From the cell containing the given text, extract its center point as [x, y] coordinate. 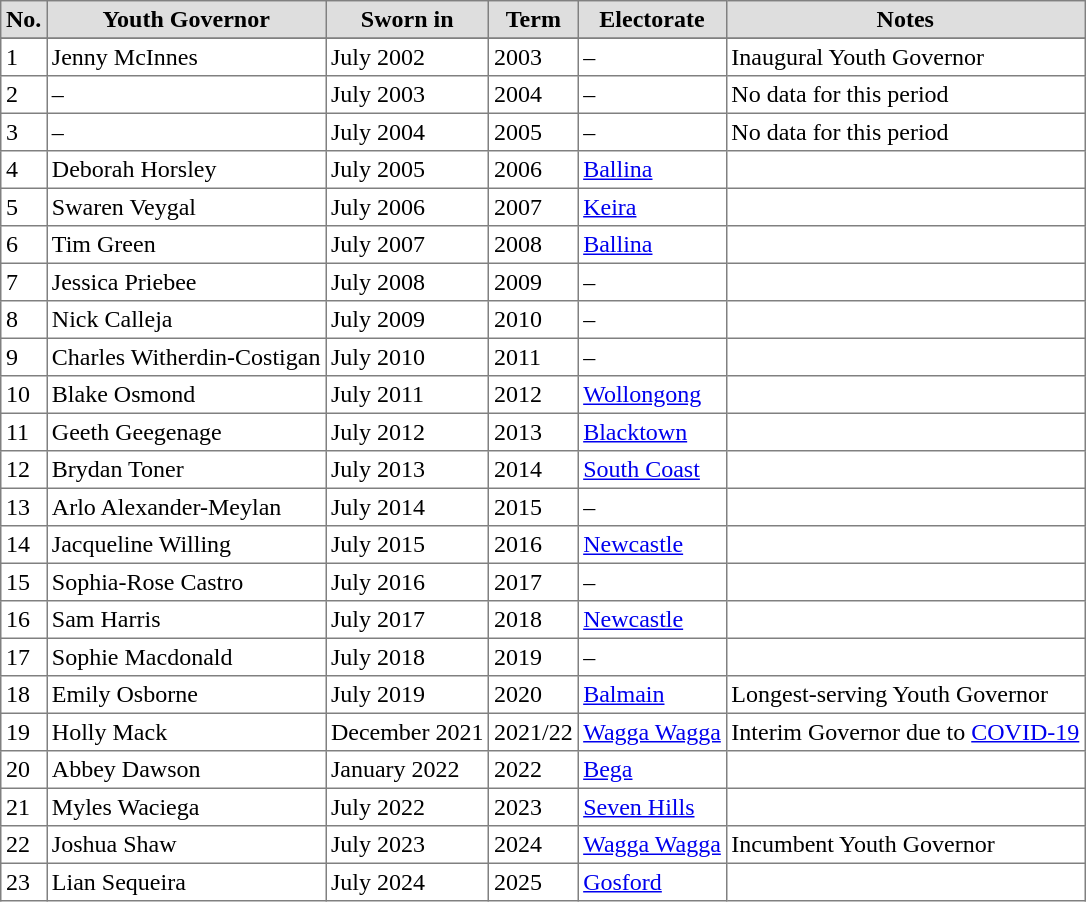
Longest-serving Youth Governor [905, 695]
Arlo Alexander-Meylan [186, 507]
Joshua Shaw [186, 845]
July 2006 [408, 207]
18 [24, 695]
19 [24, 732]
22 [24, 845]
July 2015 [408, 545]
Brydan Toner [186, 470]
10 [24, 395]
1 [24, 57]
Swaren Veygal [186, 207]
July 2018 [408, 657]
Sophia-Rose Castro [186, 582]
11 [24, 432]
Emily Osborne [186, 695]
December 2021 [408, 732]
2017 [534, 582]
2006 [534, 170]
17 [24, 657]
July 2022 [408, 807]
July 2008 [408, 282]
2 [24, 95]
2012 [534, 395]
4 [24, 170]
2008 [534, 245]
5 [24, 207]
Interim Governor due to COVID-19 [905, 732]
3 [24, 132]
2015 [534, 507]
Balmain [652, 695]
Abbey Dawson [186, 770]
July 2003 [408, 95]
2024 [534, 845]
Bega [652, 770]
July 2005 [408, 170]
2007 [534, 207]
2021/22 [534, 732]
2025 [534, 882]
14 [24, 545]
Sworn in [408, 20]
Geeth Geegenage [186, 432]
Charles Witherdin-Costigan [186, 357]
Incumbent Youth Governor [905, 845]
2020 [534, 695]
Notes [905, 20]
July 2007 [408, 245]
Jessica Priebee [186, 282]
July 2011 [408, 395]
Keira [652, 207]
Term [534, 20]
July 2004 [408, 132]
2019 [534, 657]
12 [24, 470]
July 2024 [408, 882]
July 2002 [408, 57]
July 2009 [408, 320]
January 2022 [408, 770]
13 [24, 507]
2009 [534, 282]
July 2013 [408, 470]
July 2016 [408, 582]
23 [24, 882]
South Coast [652, 470]
2023 [534, 807]
Seven Hills [652, 807]
Wollongong [652, 395]
9 [24, 357]
Sam Harris [186, 620]
8 [24, 320]
15 [24, 582]
Blacktown [652, 432]
2022 [534, 770]
2004 [534, 95]
Gosford [652, 882]
July 2014 [408, 507]
July 2010 [408, 357]
Electorate [652, 20]
2018 [534, 620]
6 [24, 245]
2005 [534, 132]
July 2017 [408, 620]
21 [24, 807]
Holly Mack [186, 732]
July 2019 [408, 695]
Sophie Macdonald [186, 657]
Deborah Horsley [186, 170]
2011 [534, 357]
20 [24, 770]
2013 [534, 432]
July 2012 [408, 432]
7 [24, 282]
Jenny McInnes [186, 57]
Tim Green [186, 245]
Blake Osmond [186, 395]
July 2023 [408, 845]
2010 [534, 320]
16 [24, 620]
2014 [534, 470]
Lian Sequeira [186, 882]
Youth Governor [186, 20]
No. [24, 20]
Nick Calleja [186, 320]
Jacqueline Willing [186, 545]
Myles Waciega [186, 807]
2016 [534, 545]
Inaugural Youth Governor [905, 57]
2003 [534, 57]
